Return the (X, Y) coordinate for the center point of the cell that contains the specified text.  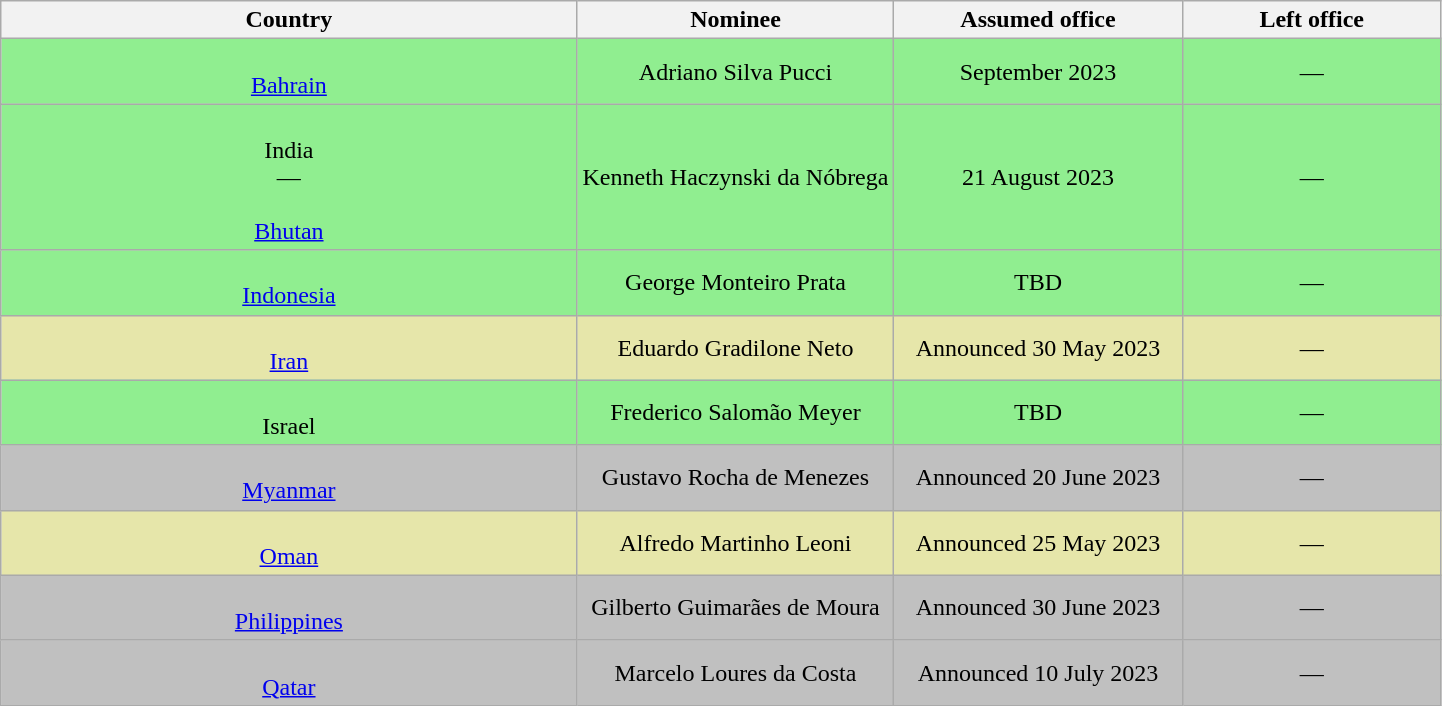
Myanmar (289, 478)
Adriano Silva Pucci (736, 72)
Eduardo Gradilone Neto (736, 348)
September 2023 (1038, 72)
Israel (289, 412)
Left office (1312, 20)
Announced 30 June 2023 (1038, 608)
Country (289, 20)
Kenneth Haczynski da Nóbrega (736, 177)
Bahrain (289, 72)
Gilberto Guimarães de Moura (736, 608)
21 August 2023 (1038, 177)
Marcelo Loures da Costa (736, 672)
Oman (289, 542)
Nominee (736, 20)
Announced 10 July 2023 (1038, 672)
Qatar (289, 672)
Iran (289, 348)
India—Bhutan (289, 177)
Philippines (289, 608)
Announced 30 May 2023 (1038, 348)
Announced 20 June 2023 (1038, 478)
Indonesia (289, 282)
Alfredo Martinho Leoni (736, 542)
Announced 25 May 2023 (1038, 542)
Assumed office (1038, 20)
Gustavo Rocha de Menezes (736, 478)
Frederico Salomão Meyer (736, 412)
George Monteiro Prata (736, 282)
